Return the [x, y] coordinate for the center point of the cell that contains the specified text.  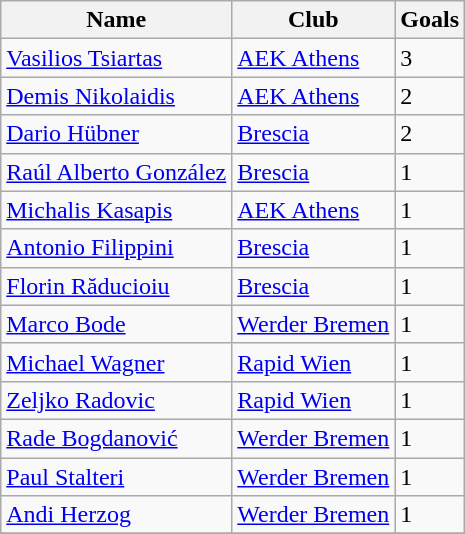
Vasilios Tsiartas [116, 58]
Michalis Kasapis [116, 210]
Demis Nikolaidis [116, 96]
Goals [430, 20]
Club [314, 20]
Antonio Filippini [116, 248]
Rade Bogdanović [116, 438]
Raúl Alberto González [116, 172]
Michael Wagner [116, 362]
Paul Stalteri [116, 477]
Florin Răducioiu [116, 286]
Dario Hübner [116, 134]
Zeljko Radovic [116, 400]
Marco Bode [116, 324]
Name [116, 20]
3 [430, 58]
Andi Herzog [116, 515]
